Search for the cell housing the specified text and yield its [X, Y] center coordinate. 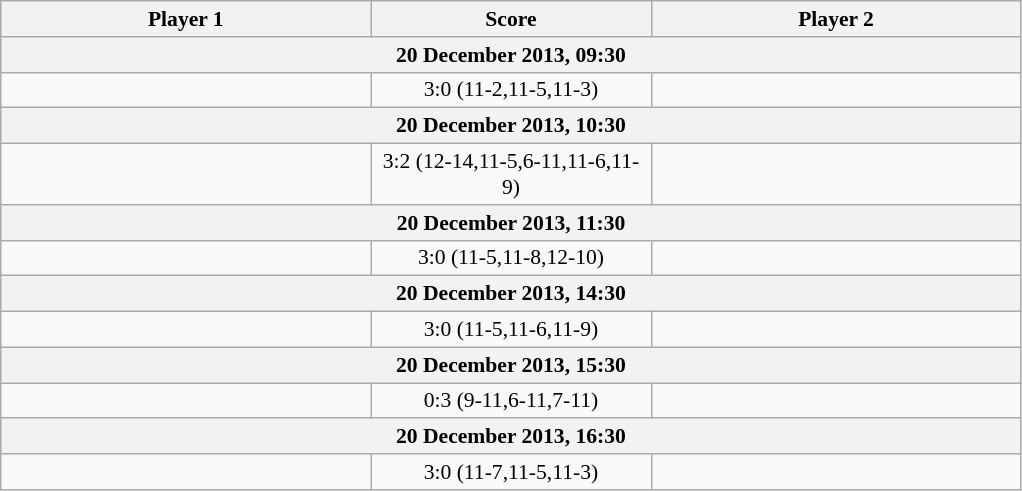
20 December 2013, 16:30 [511, 437]
Score [511, 19]
20 December 2013, 10:30 [511, 126]
20 December 2013, 11:30 [511, 223]
3:0 (11-2,11-5,11-3) [511, 90]
3:0 (11-5,11-6,11-9) [511, 330]
0:3 (9-11,6-11,7-11) [511, 401]
Player 1 [186, 19]
Player 2 [836, 19]
3:0 (11-7,11-5,11-3) [511, 472]
20 December 2013, 15:30 [511, 365]
3:0 (11-5,11-8,12-10) [511, 258]
20 December 2013, 14:30 [511, 294]
20 December 2013, 09:30 [511, 55]
3:2 (12-14,11-5,6-11,11-6,11-9) [511, 174]
